Search for the cell housing the specified text and yield its [X, Y] center coordinate. 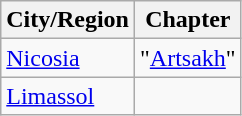
Nicosia [68, 58]
City/Region [68, 20]
"Artsakh" [188, 58]
Limassol [68, 96]
Chapter [188, 20]
